Determine the [x, y] coordinate at the center of the cell enclosing the given text.  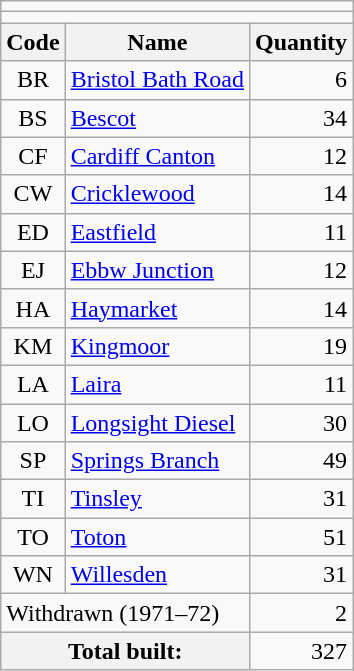
WN [33, 575]
SP [33, 461]
Laira [157, 384]
Eastfield [157, 232]
30 [302, 423]
EJ [33, 270]
KM [33, 346]
Bescot [157, 118]
Withdrawn (1971–72) [126, 613]
51 [302, 537]
Haymarket [157, 308]
34 [302, 118]
Total built: [126, 651]
CF [33, 156]
TO [33, 537]
Longsight Diesel [157, 423]
49 [302, 461]
Cardiff Canton [157, 156]
Name [157, 42]
2 [302, 613]
Toton [157, 537]
Code [33, 42]
Cricklewood [157, 194]
Ebbw Junction [157, 270]
LA [33, 384]
6 [302, 80]
19 [302, 346]
LO [33, 423]
Bristol Bath Road [157, 80]
327 [302, 651]
Springs Branch [157, 461]
Willesden [157, 575]
Quantity [302, 42]
CW [33, 194]
BR [33, 80]
Tinsley [157, 499]
ED [33, 232]
BS [33, 118]
HA [33, 308]
TI [33, 499]
Kingmoor [157, 346]
